Find where the given text appears and provide that cell's center as [X, Y] coordinate. 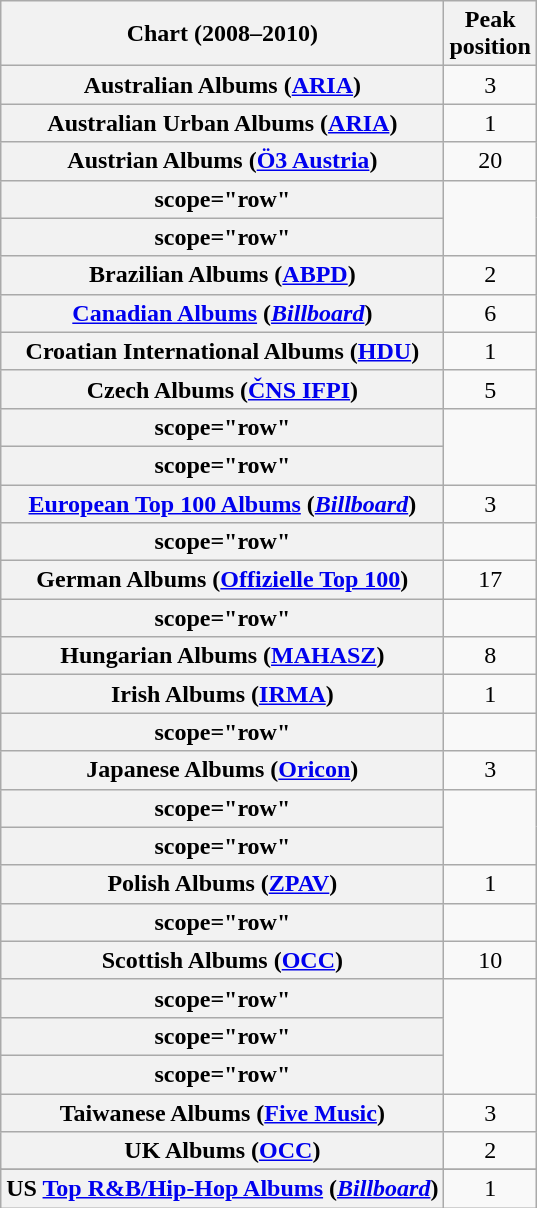
Chart (2008–2010) [222, 34]
8 [490, 656]
Hungarian Albums (MAHASZ) [222, 656]
US Top R&B/Hip-Hop Albums (Billboard) [222, 1189]
Peakposition [490, 34]
Austrian Albums (Ö3 Austria) [222, 161]
Australian Urban Albums (ARIA) [222, 123]
UK Albums (OCC) [222, 1151]
German Albums (Offizielle Top 100) [222, 580]
Canadian Albums (Billboard) [222, 313]
European Top 100 Albums (Billboard) [222, 503]
Czech Albums (ČNS IFPI) [222, 389]
Brazilian Albums (ABPD) [222, 275]
Australian Albums (ARIA) [222, 85]
10 [490, 960]
20 [490, 161]
Japanese Albums (Oricon) [222, 770]
Scottish Albums (OCC) [222, 960]
Croatian International Albums (HDU) [222, 351]
Taiwanese Albums (Five Music) [222, 1113]
5 [490, 389]
Polish Albums (ZPAV) [222, 884]
6 [490, 313]
17 [490, 580]
Irish Albums (IRMA) [222, 694]
